Search for the cell housing the specified text and yield its (X, Y) center coordinate. 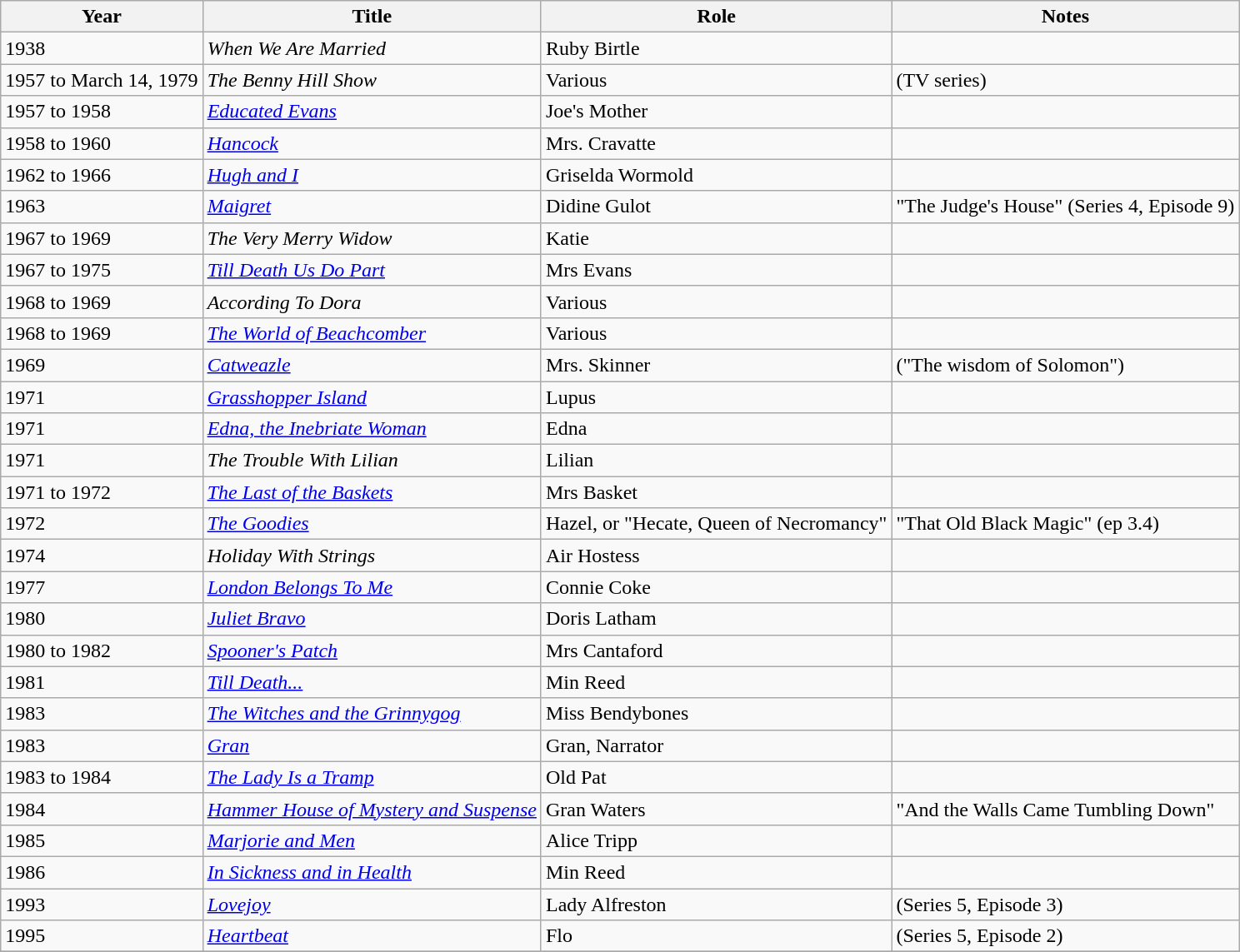
1962 to 1966 (102, 175)
Till Death... (372, 682)
Griselda Wormold (716, 175)
1958 to 1960 (102, 143)
1967 to 1969 (102, 238)
Educated Evans (372, 112)
"That Old Black Magic" (ep 3.4) (1065, 524)
Miss Bendybones (716, 714)
Hazel, or "Hecate, Queen of Necromancy" (716, 524)
Edna (716, 429)
Mrs Basket (716, 492)
Catweazle (372, 365)
1963 (102, 207)
The Very Merry Widow (372, 238)
1957 to March 14, 1979 (102, 80)
Marjorie and Men (372, 840)
1957 to 1958 (102, 112)
According To Dora (372, 302)
Title (372, 17)
Mrs. Cravatte (716, 143)
Lupus (716, 397)
("The wisdom of Solomon") (1065, 365)
Flo (716, 936)
The World of Beachcomber (372, 333)
Hammer House of Mystery and Suspense (372, 809)
Gran (372, 745)
Hugh and I (372, 175)
"And the Walls Came Tumbling Down" (1065, 809)
The Witches and the Grinnygog (372, 714)
London Belongs To Me (372, 587)
Joe's Mother (716, 112)
Old Pat (716, 777)
1972 (102, 524)
(Series 5, Episode 2) (1065, 936)
Lady Alfreston (716, 904)
"The Judge's House" (Series 4, Episode 9) (1065, 207)
Holiday With Strings (372, 556)
Spooner's Patch (372, 650)
1938 (102, 48)
1985 (102, 840)
1993 (102, 904)
The Benny Hill Show (372, 80)
1971 to 1972 (102, 492)
Mrs Evans (716, 270)
Katie (716, 238)
Till Death Us Do Part (372, 270)
Ruby Birtle (716, 48)
1980 (102, 619)
1984 (102, 809)
Gran, Narrator (716, 745)
1980 to 1982 (102, 650)
The Trouble With Lilian (372, 461)
Alice Tripp (716, 840)
Edna, the Inebriate Woman (372, 429)
1967 to 1975 (102, 270)
Gran Waters (716, 809)
Grasshopper Island (372, 397)
Lilian (716, 461)
Mrs. Skinner (716, 365)
1981 (102, 682)
Maigret (372, 207)
Hancock (372, 143)
Lovejoy (372, 904)
The Lady Is a Tramp (372, 777)
Role (716, 17)
1983 to 1984 (102, 777)
Juliet Bravo (372, 619)
Connie Coke (716, 587)
(TV series) (1065, 80)
Year (102, 17)
Heartbeat (372, 936)
When We Are Married (372, 48)
Mrs Cantaford (716, 650)
The Last of the Baskets (372, 492)
1974 (102, 556)
Doris Latham (716, 619)
Notes (1065, 17)
Air Hostess (716, 556)
1986 (102, 872)
(Series 5, Episode 3) (1065, 904)
In Sickness and in Health (372, 872)
Didine Gulot (716, 207)
1969 (102, 365)
1995 (102, 936)
The Goodies (372, 524)
1977 (102, 587)
